Return the [x, y] coordinate for the center point of the cell that contains the specified text.  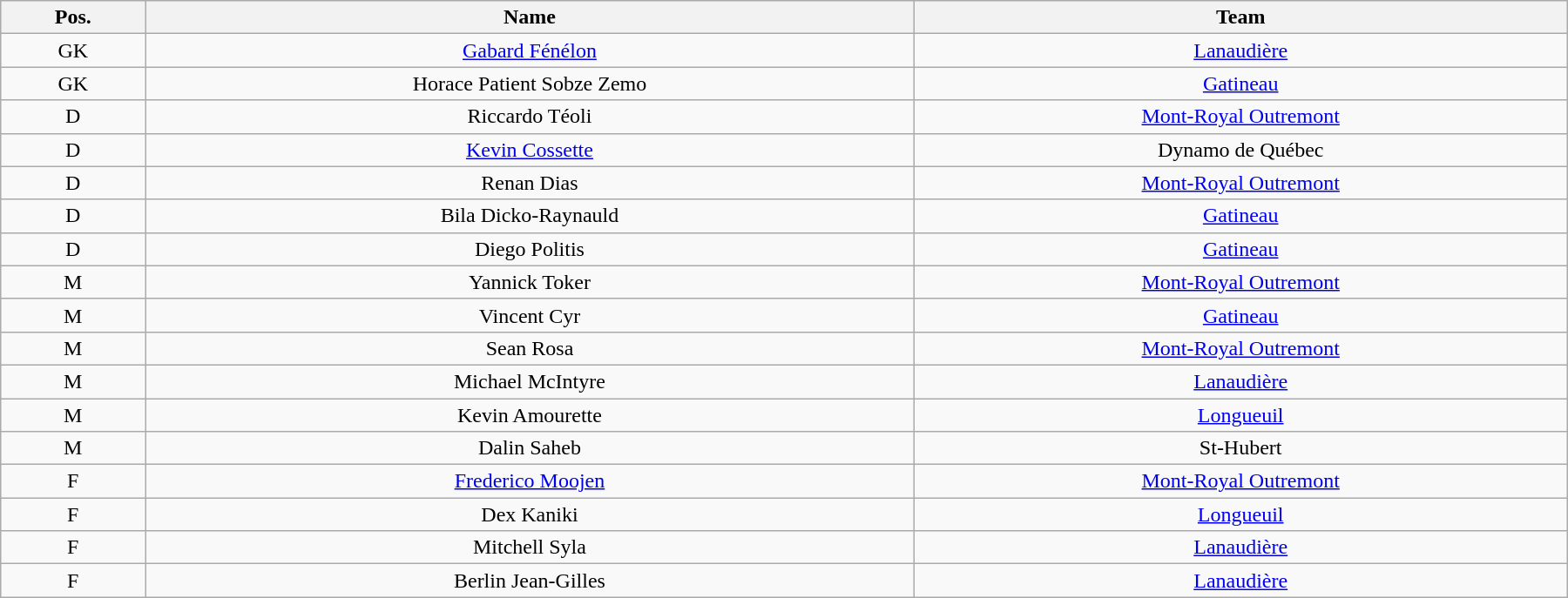
Sean Rosa [530, 348]
Kevin Cossette [530, 150]
Mitchell Syla [530, 548]
Dex Kaniki [530, 514]
Kevin Amourette [530, 415]
Team [1240, 17]
Gabard Fénélon [530, 50]
Berlin Jean-Gilles [530, 581]
St-Hubert [1240, 448]
Name [530, 17]
Dalin Saheb [530, 448]
Renan Dias [530, 183]
Vincent Cyr [530, 315]
Riccardo Téoli [530, 117]
Bila Dicko-Raynauld [530, 216]
Diego Politis [530, 249]
Horace Patient Sobze Zemo [530, 84]
Yannick Toker [530, 282]
Michael McIntyre [530, 381]
Dynamo de Québec [1240, 150]
Frederico Moojen [530, 481]
Pos. [73, 17]
